Determine the (x, y) coordinate at the center of the cell enclosing the given text.  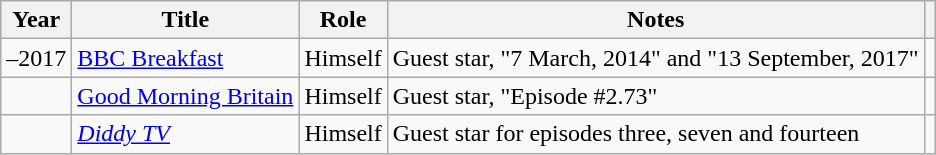
Notes (656, 20)
Year (36, 20)
Role (343, 20)
–2017 (36, 58)
BBC Breakfast (186, 58)
Guest star, "Episode #2.73" (656, 96)
Diddy TV (186, 134)
Good Morning Britain (186, 96)
Title (186, 20)
Guest star, "7 March, 2014" and "13 September, 2017" (656, 58)
Guest star for episodes three, seven and fourteen (656, 134)
